Extract the (x, y) coordinate from the center of the cell holding the provided text.  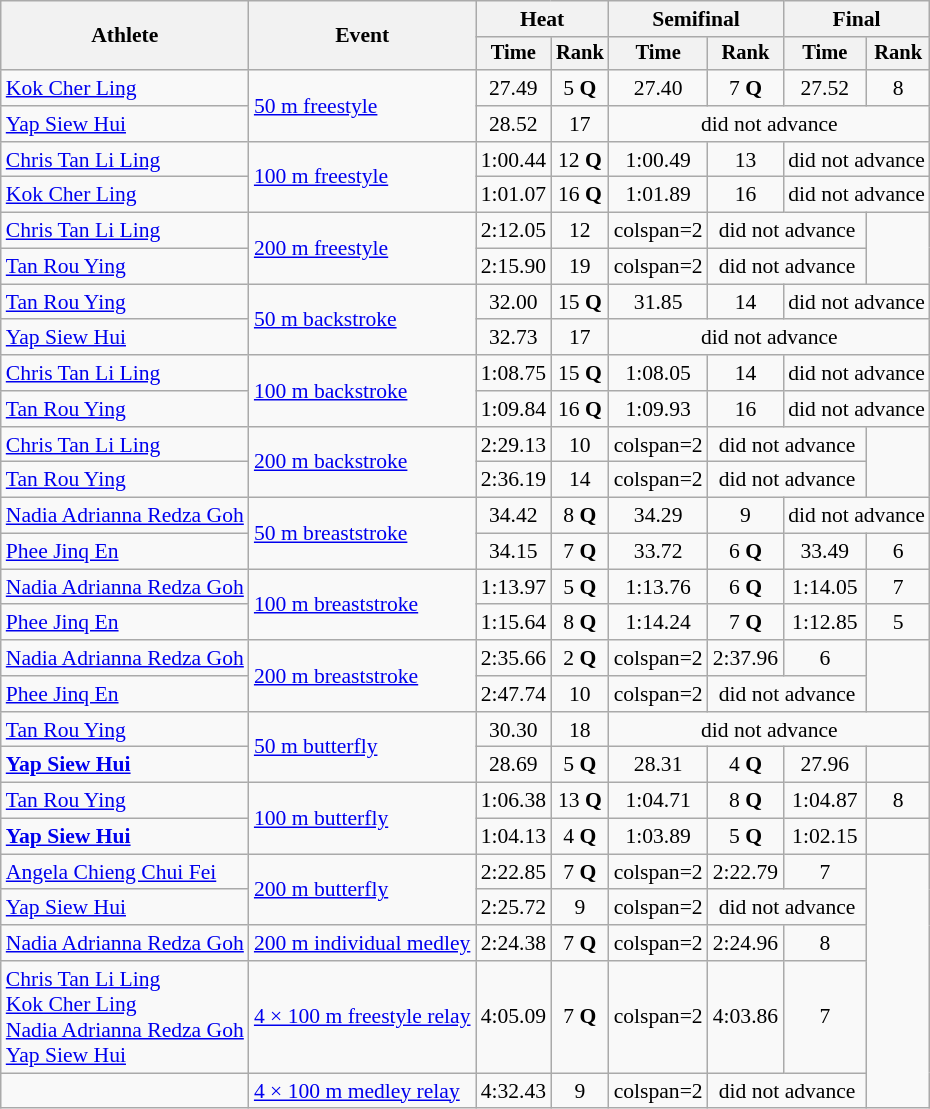
2 Q (580, 658)
34.29 (658, 516)
2:37.96 (746, 658)
1:08.05 (658, 373)
1:01.89 (658, 195)
1:04.13 (514, 837)
5 (898, 623)
1:00.49 (658, 160)
Event (362, 36)
50 m backstroke (362, 320)
27.52 (824, 88)
28.52 (514, 124)
1:12.85 (824, 623)
50 m freestyle (362, 106)
Chris Tan Li LingKok Cher LingNadia Adrianna Redza GohYap Siew Hui (125, 1017)
1:15.64 (514, 623)
50 m breaststroke (362, 534)
27.96 (824, 765)
Final (856, 19)
4:03.86 (746, 1017)
2:36.19 (514, 480)
200 m butterfly (362, 890)
4 × 100 m medley relay (362, 1091)
33.49 (824, 552)
1:04.87 (824, 801)
4 × 100 m freestyle relay (362, 1017)
1:08.75 (514, 373)
18 (580, 730)
2:22.85 (514, 872)
28.69 (514, 765)
31.85 (658, 302)
2:25.72 (514, 908)
28.31 (658, 765)
2:35.66 (514, 658)
32.73 (514, 338)
1:09.93 (658, 409)
2:29.13 (514, 445)
2:47.74 (514, 694)
33.72 (658, 552)
30.30 (514, 730)
1:06.38 (514, 801)
200 m backstroke (362, 462)
Semifinal (696, 19)
200 m freestyle (362, 248)
1:02.15 (824, 837)
27.49 (514, 88)
2:22.79 (746, 872)
50 m butterfly (362, 748)
1:13.76 (658, 587)
Athlete (125, 36)
1:03.89 (658, 837)
1:09.84 (514, 409)
Angela Chieng Chui Fei (125, 872)
19 (580, 267)
27.40 (658, 88)
4:05.09 (514, 1017)
1:14.05 (824, 587)
2:12.05 (514, 231)
1:04.71 (658, 801)
2:24.38 (514, 943)
34.42 (514, 516)
34.15 (514, 552)
200 m individual medley (362, 943)
100 m breaststroke (362, 604)
200 m breaststroke (362, 676)
12 (580, 231)
100 m butterfly (362, 818)
1:00.44 (514, 160)
13 (746, 160)
100 m backstroke (362, 390)
Heat (542, 19)
2:15.90 (514, 267)
1:13.97 (514, 587)
1:01.07 (514, 195)
2:24.96 (746, 943)
4:32.43 (514, 1091)
32.00 (514, 302)
100 m freestyle (362, 178)
13 Q (580, 801)
1:14.24 (658, 623)
12 Q (580, 160)
